Find where the given text appears and provide that cell's center as (X, Y) coordinate. 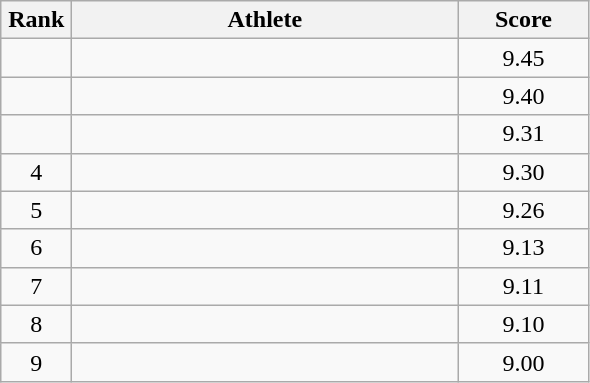
9.31 (524, 134)
9.11 (524, 286)
4 (36, 172)
9.26 (524, 210)
Rank (36, 20)
9.00 (524, 362)
9.45 (524, 58)
9.10 (524, 324)
9 (36, 362)
7 (36, 286)
9.40 (524, 96)
5 (36, 210)
9.30 (524, 172)
9.13 (524, 248)
Athlete (265, 20)
8 (36, 324)
6 (36, 248)
Score (524, 20)
